Pinpoint the cell where the given text exists, returning its [x, y] midpoint coordinate. 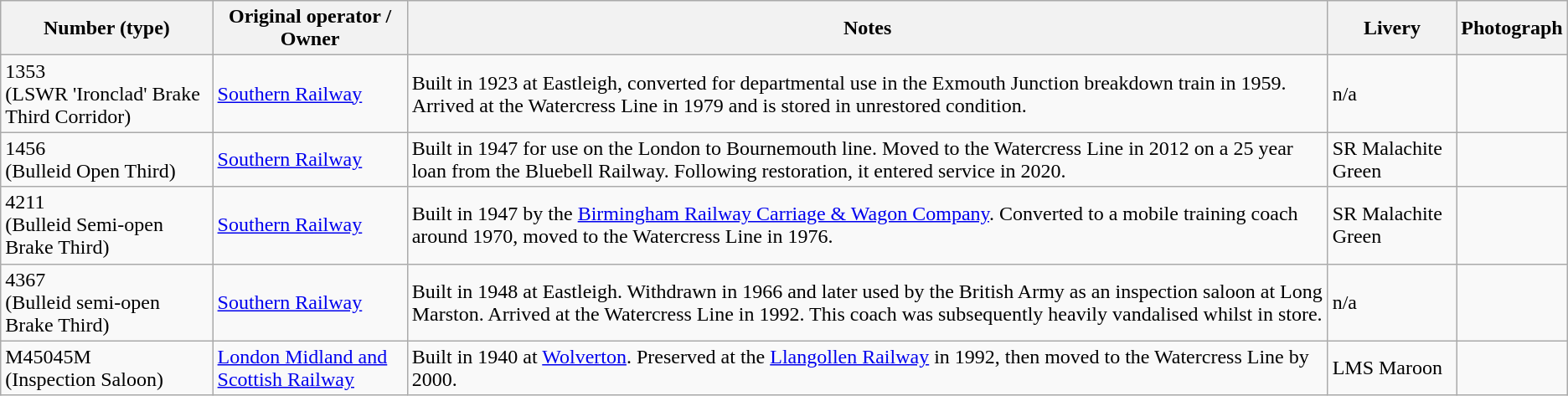
1456 (Bulleid Open Third) [107, 159]
LMS Maroon [1392, 368]
Built in 1940 at Wolverton. Preserved at the Llangollen Railway in 1992, then moved to the Watercress Line by 2000. [868, 368]
Photograph [1512, 28]
Number (type) [107, 28]
Original operator / Owner [310, 28]
M45045M (Inspection Saloon) [107, 368]
1353 (LSWR 'Ironclad' Brake Third Corridor) [107, 94]
Livery [1392, 28]
4211 (Bulleid Semi-open Brake Third) [107, 225]
4367 (Bulleid semi-open Brake Third) [107, 302]
Notes [868, 28]
London Midland and Scottish Railway [310, 368]
